Locate the cell with the specified text and output its [X, Y] center coordinate. 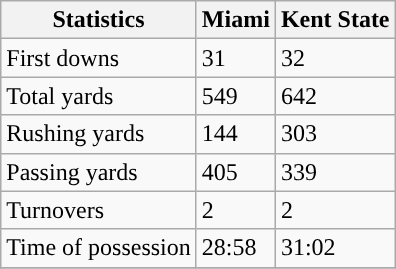
32 [335, 58]
549 [236, 96]
144 [236, 134]
Miami [236, 20]
303 [335, 134]
Statistics [99, 20]
Kent State [335, 20]
First downs [99, 58]
405 [236, 172]
Rushing yards [99, 134]
28:58 [236, 248]
Time of possession [99, 248]
339 [335, 172]
31:02 [335, 248]
642 [335, 96]
Total yards [99, 96]
Turnovers [99, 210]
Passing yards [99, 172]
31 [236, 58]
